Extract the [x, y] coordinate from the center of the cell holding the provided text.  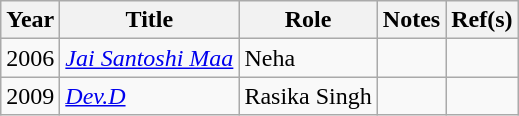
Year [30, 20]
Jai Santoshi Maa [150, 58]
Neha [308, 58]
2009 [30, 96]
Title [150, 20]
Dev.D [150, 96]
2006 [30, 58]
Ref(s) [482, 20]
Rasika Singh [308, 96]
Role [308, 20]
Notes [411, 20]
